Return [X, Y] of the center of cell containing provided text 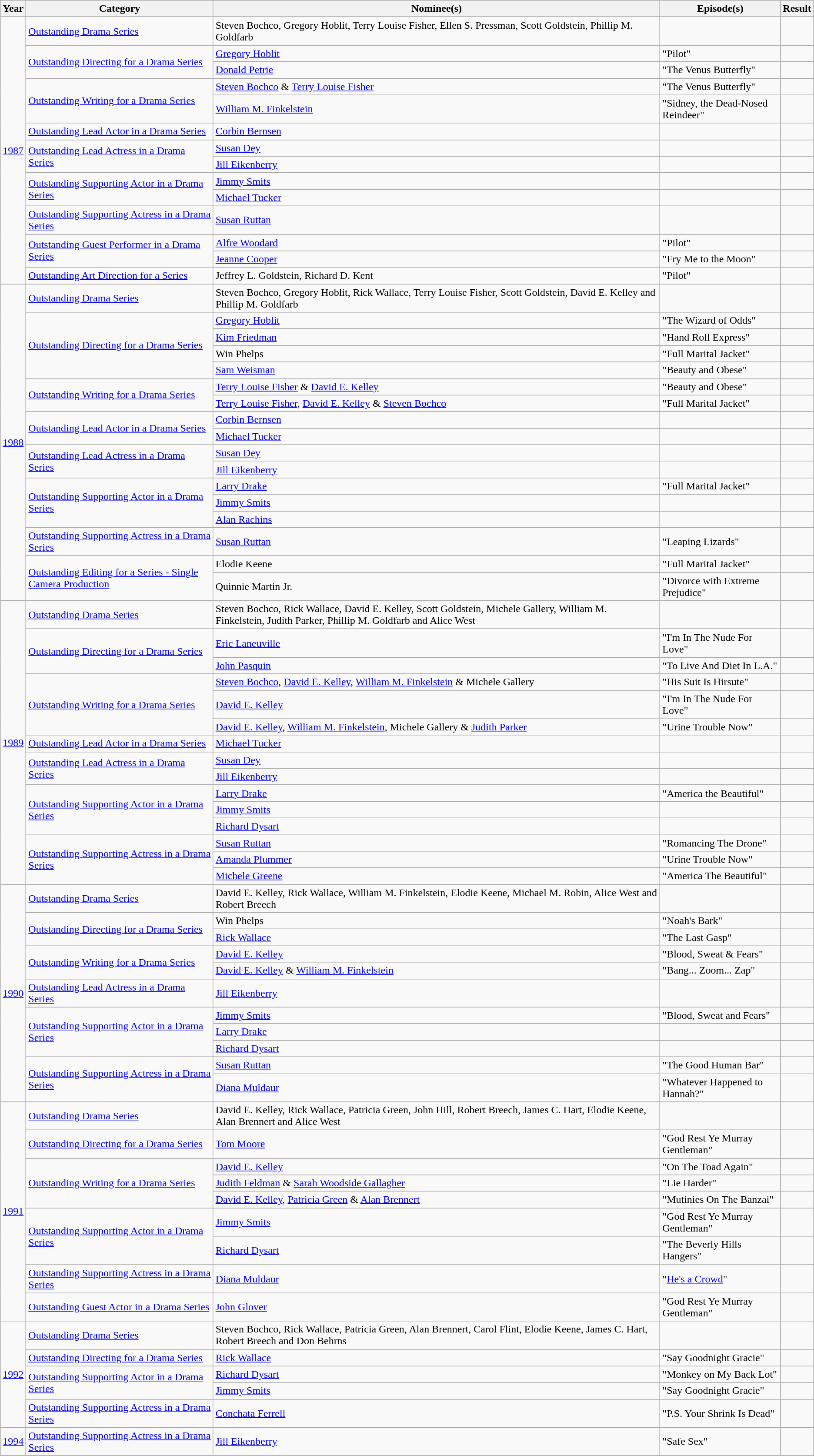
"America The Beautiful" [720, 876]
"Bang... Zoom... Zap" [720, 971]
Tom Moore [437, 1144]
Outstanding Editing for a Series - Single Camera Production [120, 579]
Sam Weisman [437, 370]
"The Wizard of Odds" [720, 321]
"The Beverly Hills Hangers" [720, 1250]
Steven Bochco & Terry Louise Fisher [437, 87]
Judith Feldman & Sarah Woodside Gallagher [437, 1183]
John Glover [437, 1307]
"Sidney, the Dead-Nosed Reindeer" [720, 109]
Quinnie Martin Jr. [437, 586]
"Noah's Bark" [720, 921]
Outstanding Guest Actor in a Drama Series [120, 1307]
Alfre Woodard [437, 242]
"Romancing The Drone" [720, 843]
"Leaping Lizards" [720, 542]
Episode(s) [720, 9]
"The Good Human Bar" [720, 1065]
Jeffrey L. Goldstein, Richard D. Kent [437, 276]
David E. Kelley, William M. Finkelstein, Michele Gallery & Judith Parker [437, 727]
David E. Kelley, Rick Wallace, Patricia Green, John Hill, Robert Breech, James C. Hart, Elodie Keene, Alan Brennert and Alice West [437, 1115]
Steven Bochco, Gregory Hoblit, Terry Louise Fisher, Ellen S. Pressman, Scott Goldstein, Phillip M. Goldfarb [437, 31]
"Divorce with Extreme Prejudice" [720, 586]
1994 [13, 1442]
Year [13, 9]
"America the Beautiful" [720, 793]
"To Live And Diet In L.A." [720, 666]
Result [797, 9]
1991 [13, 1211]
1987 [13, 151]
"The Last Gasp" [720, 937]
Outstanding Guest Performer in a Drama Series [120, 251]
"Whatever Happened to Hannah?" [720, 1088]
Steven Bochco, David E. Kelley, William M. Finkelstein & Michele Gallery [437, 682]
1989 [13, 743]
John Pasquin [437, 666]
"Mutinies On The Banzai" [720, 1200]
Michele Greene [437, 876]
1990 [13, 993]
Outstanding Art Direction for a Series [120, 276]
Alan Rachins [437, 519]
"His Suit Is Hirsute" [720, 682]
"Blood, Sweat and Fears" [720, 1015]
"He's a Crowd" [720, 1279]
Eric Laneuville [437, 643]
Donald Petrie [437, 70]
1992 [13, 1374]
Terry Louise Fisher, David E. Kelley & Steven Bochco [437, 403]
Steven Bochco, Gregory Hoblit, Rick Wallace, Terry Louise Fisher, Scott Goldstein, David E. Kelley and Phillip M. Goldfarb [437, 298]
"Blood, Sweat & Fears" [720, 954]
David E. Kelley, Patricia Green & Alan Brennert [437, 1200]
Kim Friedman [437, 337]
1988 [13, 442]
"Hand Roll Express" [720, 337]
William M. Finkelstein [437, 109]
Jeanne Cooper [437, 259]
Amanda Plummer [437, 860]
Terry Louise Fisher & David E. Kelley [437, 387]
Conchata Ferrell [437, 1413]
Steven Bochco, Rick Wallace, Patricia Green, Alan Brennert, Carol Flint, Elodie Keene, James C. Hart, Robert Breech and Don Behrns [437, 1336]
"On The Toad Again" [720, 1166]
David E. Kelley, Rick Wallace, William M. Finkelstein, Elodie Keene, Michael M. Robin, Alice West and Robert Breech [437, 899]
David E. Kelley & William M. Finkelstein [437, 971]
"Lie Harder" [720, 1183]
"Safe Sex" [720, 1442]
"Fry Me to the Moon" [720, 259]
Nominee(s) [437, 9]
Elodie Keene [437, 564]
"P.S. Your Shrink Is Dead" [720, 1413]
"Monkey on My Back Lot" [720, 1374]
Category [120, 9]
